Provide the (x, y) coordinate of the cell's center where the given text is located.  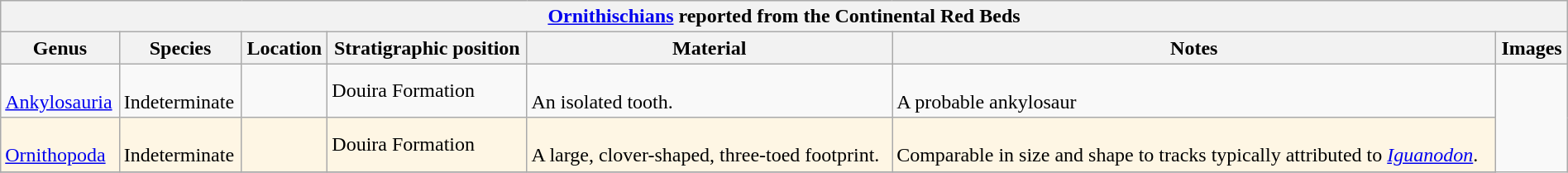
A probable ankylosaur (1194, 91)
Notes (1194, 48)
Images (1532, 48)
A large, clover-shaped, three-toed footprint. (710, 144)
Species (180, 48)
Genus (60, 48)
Ankylosauria (60, 91)
Ornithischians reported from the Continental Red Beds (784, 17)
An isolated tooth. (710, 91)
Location (284, 48)
Ornithopoda (60, 144)
Material (710, 48)
Comparable in size and shape to tracks typically attributed to Iguanodon. (1194, 144)
Stratigraphic position (427, 48)
